Scan for the cell matching the given text and deliver its (x, y) coordinate at center. 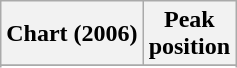
Peakposition (189, 34)
Chart (2006) (72, 34)
